Capture the cell that displays the provided text and extract its (x, y) central coordinate. 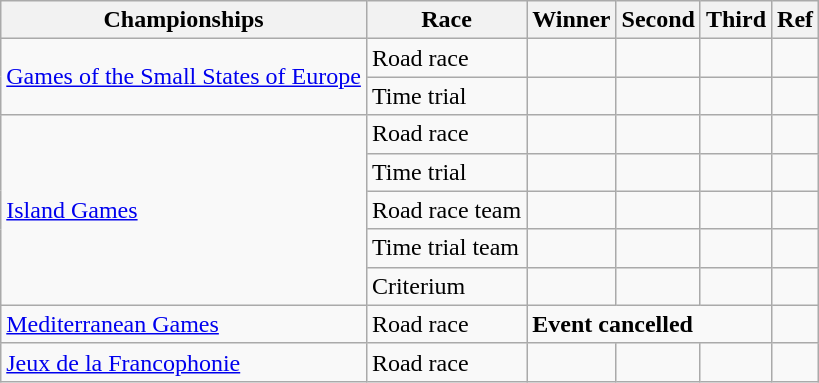
Games of the Small States of Europe (184, 77)
Criterium (446, 286)
Event cancelled (650, 324)
Championships (184, 20)
Second (658, 20)
Island Games (184, 210)
Winner (572, 20)
Jeux de la Francophonie (184, 362)
Mediterranean Games (184, 324)
Time trial team (446, 248)
Ref (796, 20)
Third (736, 20)
Race (446, 20)
Road race team (446, 210)
